Identify which cell holds the provided text, then report its (X, Y) central coordinate. 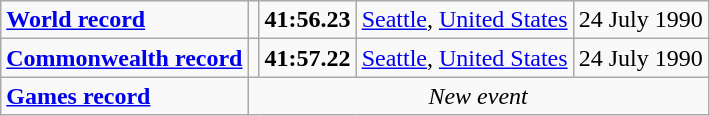
Commonwealth record (124, 58)
41:57.22 (308, 58)
41:56.23 (308, 20)
Games record (124, 96)
New event (478, 96)
World record (124, 20)
